Identify which cell holds the provided text, then report its (X, Y) central coordinate. 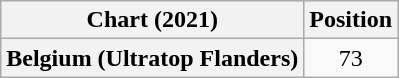
Belgium (Ultratop Flanders) (152, 58)
Position (351, 20)
73 (351, 58)
Chart (2021) (152, 20)
